Detect which cell encompasses the target text, then output its [X, Y] center coordinate. 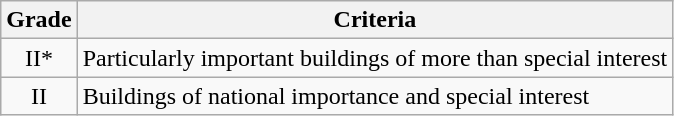
II* [39, 58]
II [39, 96]
Particularly important buildings of more than special interest [375, 58]
Criteria [375, 20]
Buildings of national importance and special interest [375, 96]
Grade [39, 20]
